Locate the cell with the specified text and output its [x, y] center coordinate. 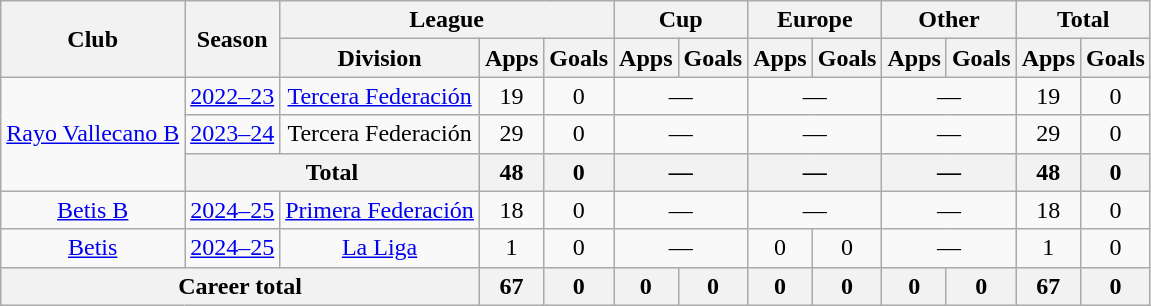
Other [949, 20]
Cup [681, 20]
2023–24 [232, 134]
Rayo Vallecano B [93, 134]
Division [380, 58]
2022–23 [232, 96]
League [447, 20]
Club [93, 39]
La Liga [380, 248]
Career total [240, 286]
Betis [93, 248]
Europe [815, 20]
Betis B [93, 210]
Primera Federación [380, 210]
Season [232, 39]
